Extract the (X, Y) coordinate from the center of the cell holding the provided text.  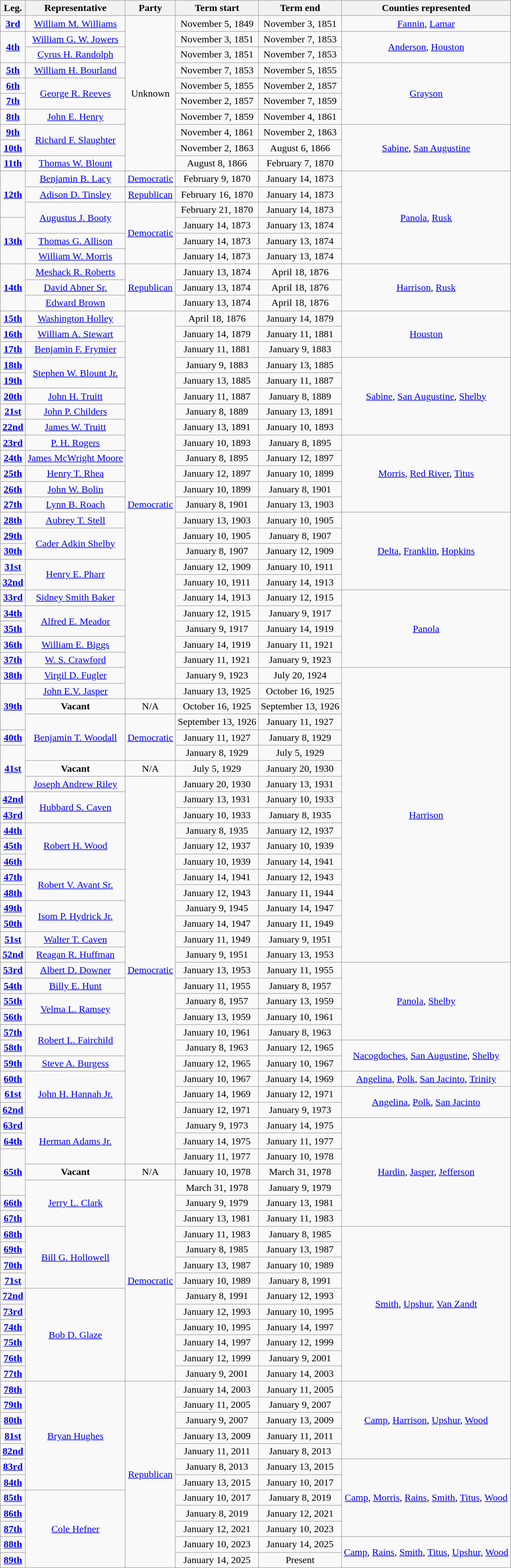
55th (13, 1001)
Henry E. Pharr (76, 574)
33rd (13, 598)
14th (13, 287)
60th (13, 1079)
William M. Williams (76, 24)
William G. W. Jowers (76, 39)
November 5, 1849 (217, 24)
36th (13, 644)
Leg. (13, 8)
Benjamin F. Frymier (76, 349)
Smith, Upshur, Van Zandt (427, 1304)
Isom P. Hydrick Jr. (76, 916)
79th (13, 1405)
Sidney Smith Baker (76, 598)
89th (13, 1560)
17th (13, 349)
18th (13, 365)
39th (13, 707)
73rd (13, 1312)
John P. Childers (76, 411)
William W. Morris (76, 256)
Grayson (427, 93)
Present (300, 1560)
Alfred E. Meador (76, 621)
15th (13, 318)
Robert L. Fairchild (76, 1040)
6th (13, 86)
Term end (300, 8)
Houston (427, 334)
Camp, Harrison, Upshur, Wood (427, 1420)
Albert D. Downer (76, 970)
34th (13, 613)
John E.V. Jasper (76, 691)
68th (13, 1234)
Harrison, Rusk (427, 287)
James McWright Moore (76, 458)
88th (13, 1544)
Henry T. Rhea (76, 474)
28th (13, 520)
John E. Henry (76, 117)
Sabine, San Augustine, Shelby (427, 396)
77th (13, 1374)
Meshack R. Roberts (76, 272)
46th (13, 861)
Joseph Andrew Riley (76, 784)
Bill G. Hollowell (76, 1257)
62nd (13, 1110)
47th (13, 877)
54th (13, 986)
Delta, Franklin, Hopkins (427, 551)
71st (13, 1281)
82nd (13, 1451)
Bob D. Glaze (76, 1335)
20th (13, 396)
Virgil D. Fugler (76, 675)
26th (13, 489)
Aubrey T. Stell (76, 520)
Angelina, Polk, San Jacinto, Trinity (427, 1079)
July 20, 1924 (300, 675)
George R. Reeves (76, 93)
13th (13, 241)
9th (13, 132)
66th (13, 1203)
Augustus J. Booty (76, 218)
58th (13, 1048)
James W. Truitt (76, 427)
Counties represented (427, 8)
Steve A. Burgess (76, 1063)
23rd (13, 442)
37th (13, 660)
41st (13, 769)
William H. Bourland (76, 70)
38th (13, 675)
Jerry L. Clark (76, 1203)
30th (13, 551)
12th (13, 194)
February 16, 1870 (217, 194)
Robert H. Wood (76, 846)
Washington Holley (76, 318)
Velma L. Ramsey (76, 1009)
53rd (13, 970)
3rd (13, 24)
Stephen W. Blount Jr. (76, 373)
59th (13, 1063)
31st (13, 567)
John H. Hannah Jr. (76, 1094)
Thomas W. Blount (76, 163)
William E. Biggs (76, 644)
27th (13, 505)
Richard F. Slaughter (76, 140)
64th (13, 1141)
21st (13, 411)
40th (13, 738)
August 6, 1866 (300, 148)
Robert V. Avant Sr. (76, 885)
76th (13, 1358)
16th (13, 334)
86th (13, 1513)
Camp, Morris, Rains, Smith, Titus, Wood (427, 1498)
Cole Hefner (76, 1529)
74th (13, 1327)
61st (13, 1094)
7th (13, 101)
Herman Adams Jr. (76, 1141)
Cyrus H. Randolph (76, 55)
February 7, 1870 (300, 163)
August 8, 1866 (217, 163)
63rd (13, 1125)
Benjamin B. Lacy (76, 179)
Panola, Shelby (427, 1001)
Fannin, Lamar (427, 24)
Hardin, Jasper, Jefferson (427, 1172)
Morris, Red River, Titus (427, 473)
David Abner Sr. (76, 287)
W. S. Crawford (76, 660)
Billy E. Hunt (76, 986)
32nd (13, 582)
42nd (13, 799)
24th (13, 458)
February 21, 1870 (217, 210)
Bryan Hughes (76, 1435)
Unknown (150, 94)
25th (13, 474)
Representative (76, 8)
19th (13, 380)
Cader Adkin Shelby (76, 543)
57th (13, 1032)
Adison D. Tinsley (76, 194)
February 9, 1870 (217, 179)
Party (150, 8)
P. H. Rogers (76, 442)
John W. Bolin (76, 489)
Anderson, Houston (427, 47)
51st (13, 939)
52nd (13, 955)
Reagan R. Huffman (76, 955)
84th (13, 1482)
Benjamin T. Woodall (76, 738)
11th (13, 163)
35th (13, 629)
January 13, 1925 (217, 691)
48th (13, 892)
75th (13, 1343)
83rd (13, 1467)
70th (13, 1265)
69th (13, 1250)
50th (13, 923)
44th (13, 830)
87th (13, 1529)
Lynn B. Roach (76, 505)
5th (13, 70)
January 9, 1945 (217, 908)
81st (13, 1435)
29th (13, 536)
85th (13, 1498)
22nd (13, 427)
72nd (13, 1296)
Edward Brown (76, 303)
Angelina, Polk, San Jacinto (427, 1102)
8th (13, 117)
49th (13, 908)
Walter T. Caven (76, 939)
4th (13, 47)
William A. Stewart (76, 334)
Sabine, San Augustine (427, 148)
Thomas G. Allison (76, 241)
Harrison (427, 815)
56th (13, 1017)
January 11, 1944 (300, 892)
80th (13, 1420)
Camp, Rains, Smith, Titus, Upshur, Wood (427, 1552)
65th (13, 1172)
Nacogdoches, San Augustine, Shelby (427, 1056)
Term start (217, 8)
Hubbard S. Caven (76, 807)
Panola, Rusk (427, 217)
43rd (13, 815)
78th (13, 1389)
67th (13, 1219)
Panola (427, 629)
45th (13, 846)
10th (13, 148)
John H. Truitt (76, 396)
